Provide the [X, Y] coordinate of the cell's center where the given text is located.  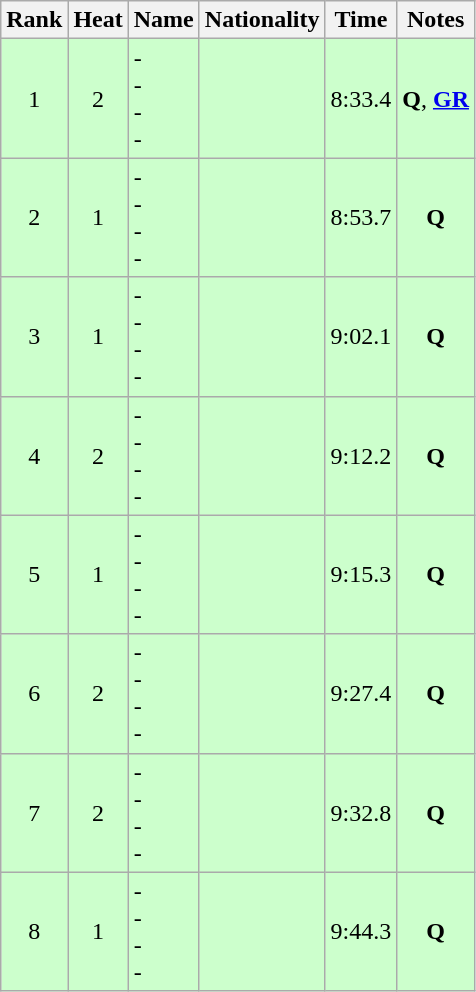
7 [34, 812]
9:32.8 [361, 812]
Rank [34, 20]
9:12.2 [361, 456]
5 [34, 574]
Notes [436, 20]
8 [34, 932]
3 [34, 336]
Time [361, 20]
6 [34, 694]
Name [164, 20]
Heat [98, 20]
Nationality [262, 20]
Q, GR [436, 98]
8:33.4 [361, 98]
9:44.3 [361, 932]
8:53.7 [361, 218]
9:27.4 [361, 694]
4 [34, 456]
9:02.1 [361, 336]
9:15.3 [361, 574]
